Output the (X, Y) coordinate of the center of the cell containing the given text.  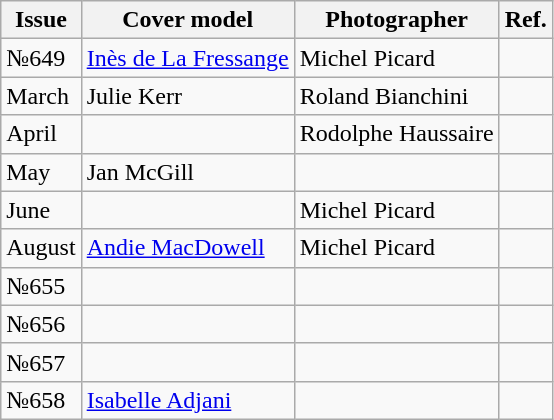
April (41, 134)
№656 (41, 324)
№649 (41, 58)
August (41, 248)
Rodolphe Haussaire (396, 134)
№655 (41, 286)
May (41, 172)
Andie MacDowell (188, 248)
Cover model (188, 20)
Isabelle Adjani (188, 400)
Roland Bianchini (396, 96)
Photographer (396, 20)
Jan McGill (188, 172)
Julie Kerr (188, 96)
Ref. (526, 20)
Issue (41, 20)
March (41, 96)
Inès de La Fressange (188, 58)
№658 (41, 400)
June (41, 210)
№657 (41, 362)
